Search for the cell housing the specified text and yield its [X, Y] center coordinate. 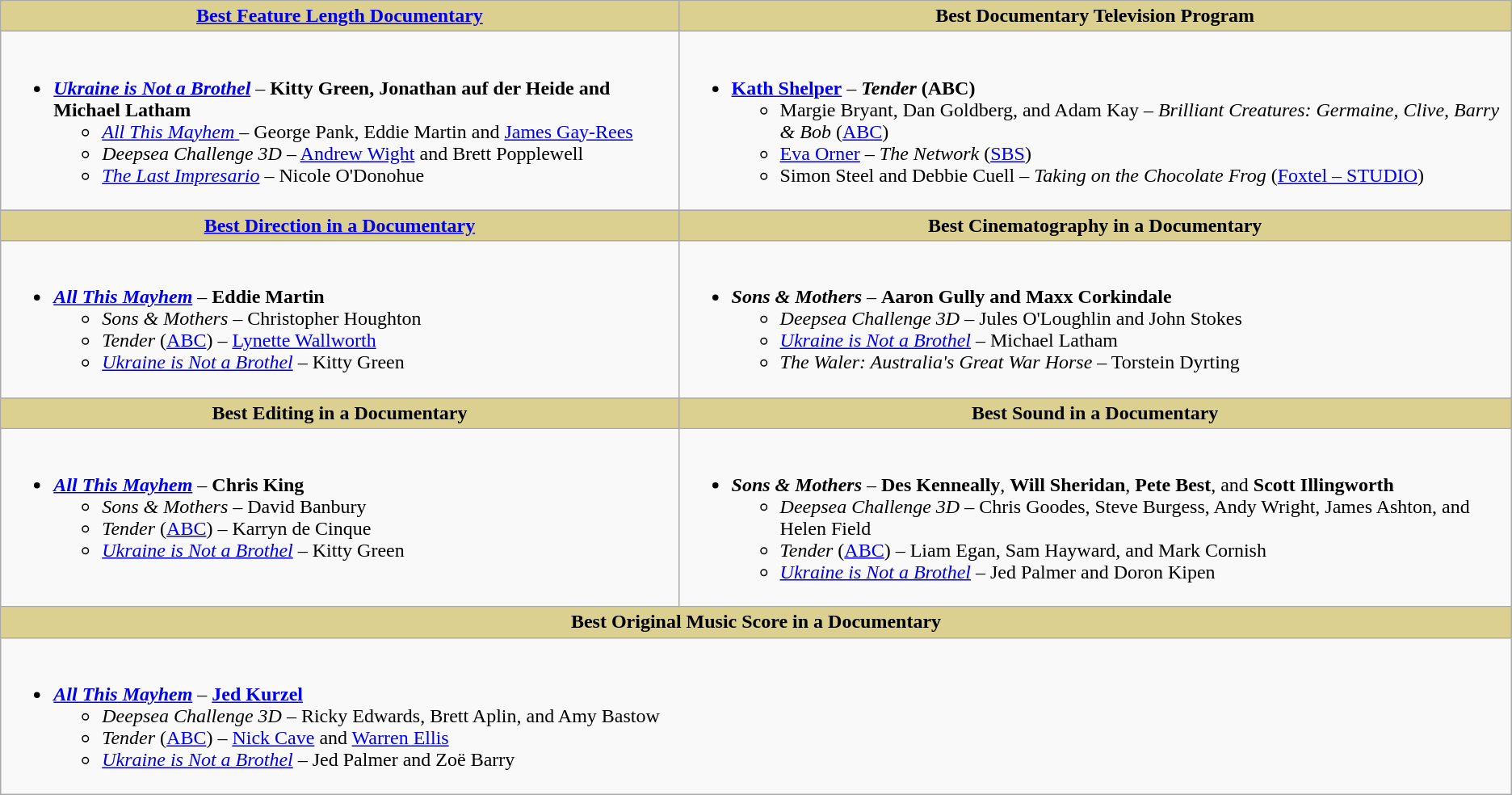
Best Original Music Score in a Documentary [756, 622]
Best Documentary Television Program [1095, 16]
Best Cinematography in a Documentary [1095, 225]
All This Mayhem – Eddie MartinSons & Mothers – Christopher HoughtonTender (ABC) – Lynette WallworthUkraine is Not a Brothel – Kitty Green [339, 319]
Best Editing in a Documentary [339, 413]
Best Direction in a Documentary [339, 225]
All This Mayhem – Chris KingSons & Mothers – David BanburyTender (ABC) – Karryn de CinqueUkraine is Not a Brothel – Kitty Green [339, 517]
Best Feature Length Documentary [339, 16]
Best Sound in a Documentary [1095, 413]
